Return the (X, Y) coordinate for the center point of the cell that contains the specified text.  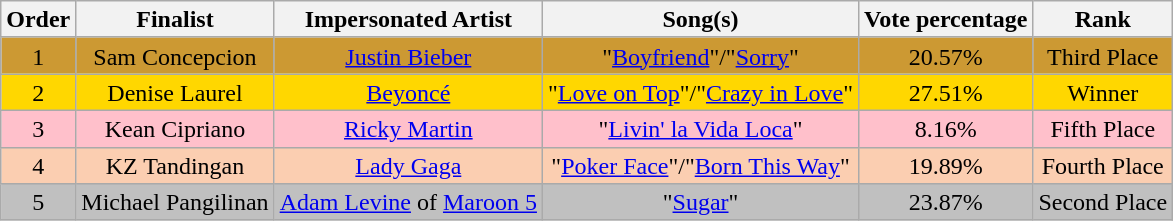
Ricky Martin (408, 128)
19.89% (946, 166)
Fifth Place (1103, 128)
Lady Gaga (408, 166)
Denise Laurel (175, 92)
23.87% (946, 202)
1 (38, 56)
Beyoncé (408, 92)
4 (38, 166)
"Love on Top"/"Crazy in Love" (700, 92)
27.51% (946, 92)
Second Place (1103, 202)
3 (38, 128)
Sam Concepcion (175, 56)
Third Place (1103, 56)
Adam Levine of Maroon 5 (408, 202)
"Sugar" (700, 202)
"Boyfriend"/"Sorry" (700, 56)
"Livin' la Vida Loca" (700, 128)
2 (38, 92)
Song(s) (700, 20)
Michael Pangilinan (175, 202)
8.16% (946, 128)
Kean Cipriano (175, 128)
20.57% (946, 56)
Rank (1103, 20)
KZ Tandingan (175, 166)
Impersonated Artist (408, 20)
Finalist (175, 20)
Winner (1103, 92)
5 (38, 202)
Vote percentage (946, 20)
Fourth Place (1103, 166)
Order (38, 20)
"Poker Face"/"Born This Way" (700, 166)
Justin Bieber (408, 56)
